Search for the cell housing the specified text and yield its [X, Y] center coordinate. 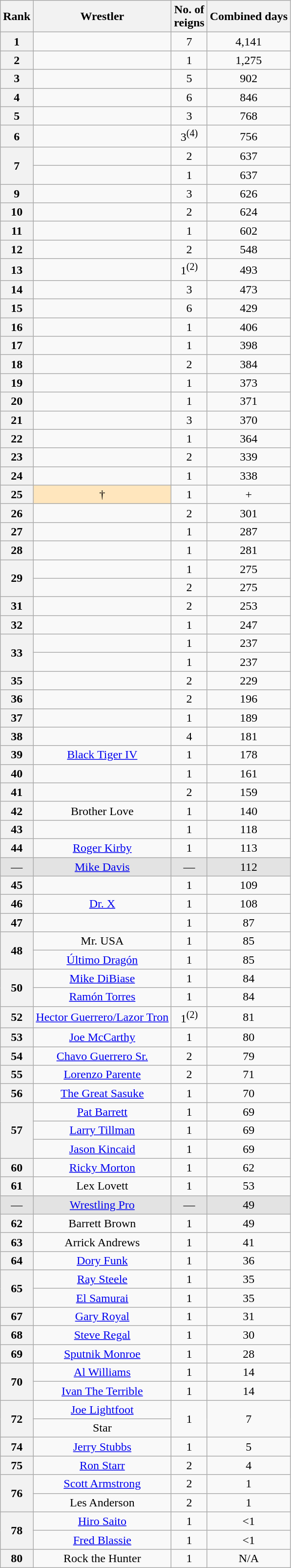
72 [17, 1419]
4,141 [249, 42]
756 [249, 136]
Lorenzo Parente [103, 1075]
61 [17, 1186]
29 [17, 578]
† [103, 494]
24 [17, 476]
281 [249, 550]
338 [249, 476]
23 [17, 457]
Roger Kirby [103, 848]
473 [249, 290]
373 [249, 383]
32 [17, 625]
Brother Love [103, 811]
178 [249, 755]
159 [249, 792]
Lex Lovett [103, 1186]
196 [249, 699]
Mike Davis [103, 867]
11 [17, 231]
16 [17, 327]
Al Williams [103, 1372]
189 [249, 718]
Joe Lightfoot [103, 1410]
Hector Guerrero/Lazor Tron [103, 1017]
El Samurai [103, 1298]
56 [17, 1093]
19 [17, 383]
20 [17, 401]
79 [249, 1056]
44 [17, 848]
Wrestler [103, 17]
371 [249, 401]
902 [249, 79]
Fred Blassie [103, 1540]
55 [17, 1075]
30 [249, 1335]
Sputnik Monroe [103, 1354]
65 [17, 1288]
253 [249, 606]
50 [17, 988]
Black Tiger IV [103, 755]
370 [249, 420]
406 [249, 327]
68 [17, 1335]
Star [103, 1428]
25 [17, 494]
27 [17, 531]
48 [17, 950]
Ivan The Terrible [103, 1391]
43 [17, 829]
46 [17, 904]
339 [249, 457]
64 [17, 1260]
Rock the Hunter [103, 1558]
17 [17, 346]
39 [17, 755]
12 [17, 249]
74 [17, 1447]
Pat Barrett [103, 1112]
Dory Funk [103, 1260]
87 [249, 923]
33 [17, 653]
Mike DiBiase [103, 978]
108 [249, 904]
52 [17, 1017]
Gary Royal [103, 1317]
Arrick Andrews [103, 1242]
398 [249, 346]
Ricky Morton [103, 1168]
Wrestling Pro [103, 1205]
112 [249, 867]
113 [249, 848]
Ray Steele [103, 1279]
624 [249, 212]
118 [249, 829]
846 [249, 97]
301 [249, 513]
40 [17, 773]
Jason Kincaid [103, 1149]
54 [17, 1056]
Barrett Brown [103, 1223]
602 [249, 231]
626 [249, 194]
Larry Tillman [103, 1130]
Hiro Saito [103, 1521]
Les Anderson [103, 1502]
57 [17, 1130]
Combined days [249, 17]
37 [17, 718]
78 [17, 1530]
10 [17, 212]
Mr. USA [103, 941]
181 [249, 736]
42 [17, 811]
Rank [17, 17]
493 [249, 270]
768 [249, 116]
247 [249, 625]
60 [17, 1168]
18 [17, 364]
Ron Starr [103, 1465]
Scott Armstrong [103, 1484]
63 [17, 1242]
+ [249, 494]
548 [249, 249]
26 [17, 513]
21 [17, 420]
3(4) [189, 136]
384 [249, 364]
Jerry Stubbs [103, 1447]
Ramón Torres [103, 997]
76 [17, 1493]
1,275 [249, 60]
Dr. X [103, 904]
13 [17, 270]
Joe McCarthy [103, 1038]
22 [17, 439]
Steve Regal [103, 1335]
161 [249, 773]
45 [17, 885]
No. ofreigns [189, 17]
140 [249, 811]
9 [17, 194]
287 [249, 531]
75 [17, 1465]
229 [249, 681]
Último Dragón [103, 960]
15 [17, 309]
109 [249, 885]
67 [17, 1317]
81 [249, 1017]
38 [17, 736]
364 [249, 439]
429 [249, 309]
The Great Sasuke [103, 1093]
71 [249, 1075]
N/A [249, 1558]
Chavo Guerrero Sr. [103, 1056]
47 [17, 923]
